Find where the given text appears and provide that cell's center as [X, Y] coordinate. 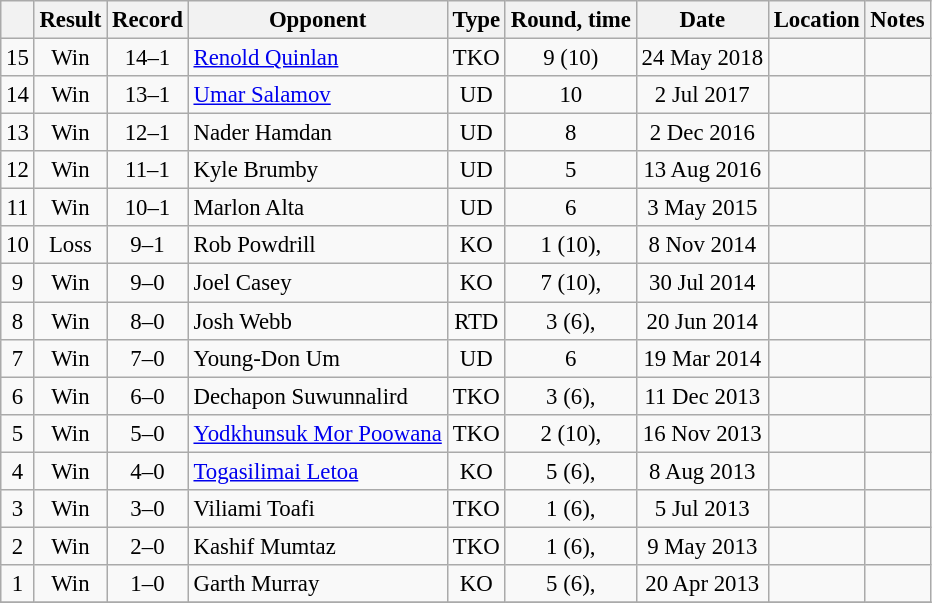
Renold Quinlan [318, 58]
7 [18, 358]
2 Dec 2016 [702, 133]
8 Aug 2013 [702, 471]
Result [70, 20]
Record [148, 20]
Loss [70, 245]
Togasilimai Letoa [318, 471]
14–1 [148, 58]
3 May 2015 [702, 208]
Rob Powdrill [318, 245]
11–1 [148, 170]
Nader Hamdan [318, 133]
1 [18, 584]
Garth Murray [318, 584]
11 Dec 2013 [702, 396]
5 Jul 2013 [702, 509]
1–0 [148, 584]
9 [18, 283]
2 [18, 546]
30 Jul 2014 [702, 283]
2 (10), [570, 433]
5–0 [148, 433]
Type [476, 20]
6–0 [148, 396]
Date [702, 20]
3 [18, 509]
16 Nov 2013 [702, 433]
20 Jun 2014 [702, 321]
Yodkhunsuk Mor Poowana [318, 433]
3–0 [148, 509]
13 [18, 133]
13–1 [148, 95]
Kashif Mumtaz [318, 546]
9–1 [148, 245]
14 [18, 95]
7 (10), [570, 283]
12 [18, 170]
Young-Don Um [318, 358]
Notes [898, 20]
2–0 [148, 546]
11 [18, 208]
2 Jul 2017 [702, 95]
Josh Webb [318, 321]
RTD [476, 321]
Marlon Alta [318, 208]
4 [18, 471]
7–0 [148, 358]
Joel Casey [318, 283]
13 Aug 2016 [702, 170]
1 (10), [570, 245]
8–0 [148, 321]
8 Nov 2014 [702, 245]
Kyle Brumby [318, 170]
9–0 [148, 283]
20 Apr 2013 [702, 584]
Umar Salamov [318, 95]
24 May 2018 [702, 58]
Opponent [318, 20]
10–1 [148, 208]
9 May 2013 [702, 546]
4–0 [148, 471]
9 (10) [570, 58]
15 [18, 58]
19 Mar 2014 [702, 358]
Dechapon Suwunnalird [318, 396]
12–1 [148, 133]
Viliami Toafi [318, 509]
Round, time [570, 20]
Location [816, 20]
